For the text-containing cell, return its midpoint in (x, y) coordinate format. 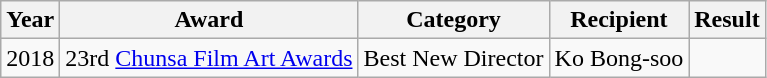
Award (209, 20)
2018 (30, 58)
23rd Chunsa Film Art Awards (209, 58)
Year (30, 20)
Result (727, 20)
Category (454, 20)
Best New Director (454, 58)
Recipient (619, 20)
Ko Bong-soo (619, 58)
